Pinpoint the cell where the given text exists, returning its [X, Y] midpoint coordinate. 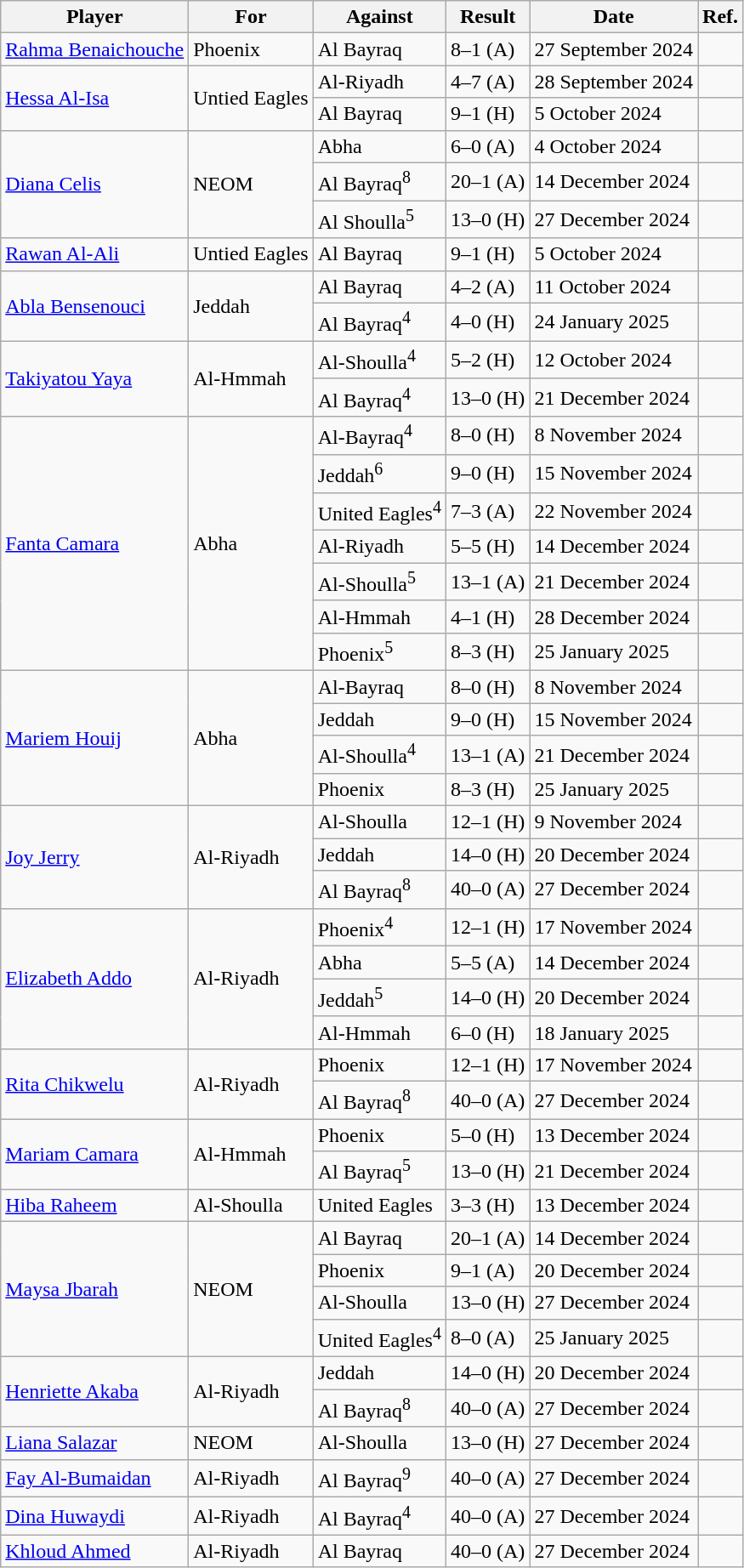
Takiyatou Yaya [95, 379]
12 October 2024 [614, 361]
Al Bayraq5 [379, 1170]
4–1 (H) [487, 616]
Khloud Ahmed [95, 1551]
Al-Shoulla5 [379, 582]
Hiba Raheem [95, 1206]
7–3 (A) [487, 512]
United Eagles [379, 1206]
Elizabeth Addo [95, 978]
Diana Celis [95, 184]
Player [95, 17]
Jeddah5 [379, 998]
Jeddah6 [379, 474]
11 October 2024 [614, 287]
9–1 (A) [487, 1270]
3–3 (H) [487, 1206]
Al Bayraq9 [379, 1478]
Mariem Houij [95, 738]
22 November 2024 [614, 512]
Maysa Jbarah [95, 1289]
Phoenix4 [379, 927]
Rawan Al-Ali [95, 254]
Against [379, 17]
4–2 (A) [487, 287]
6–0 (H) [487, 1032]
Ref. [721, 17]
Phoenix5 [379, 651]
Hessa Al-Isa [95, 98]
5–5 (H) [487, 547]
5–0 (H) [487, 1135]
9 November 2024 [614, 822]
Rita Chikwelu [95, 1085]
Al Shoulla5 [379, 219]
5–5 (A) [487, 963]
Rahma Benaichouche [95, 49]
27 September 2024 [614, 49]
Dina Huwaydi [95, 1517]
8–0 (A) [487, 1338]
24 January 2025 [614, 321]
Fanta Camara [95, 544]
For [251, 17]
Fay Al-Bumaidan [95, 1478]
Joy Jerry [95, 857]
Result [487, 17]
Abla Bensenouci [95, 306]
28 September 2024 [614, 82]
4–0 (H) [487, 321]
5–2 (H) [487, 361]
Mariam Camara [95, 1155]
28 December 2024 [614, 616]
4 October 2024 [614, 146]
Al-Bayraq4 [379, 435]
Liana Salazar [95, 1443]
Date [614, 17]
18 January 2025 [614, 1032]
4–7 (A) [487, 82]
6–0 (A) [487, 146]
Al-Bayraq [379, 687]
Henriette Akaba [95, 1393]
8–1 (A) [487, 49]
